For the text-containing cell, return its midpoint in (X, Y) coordinate format. 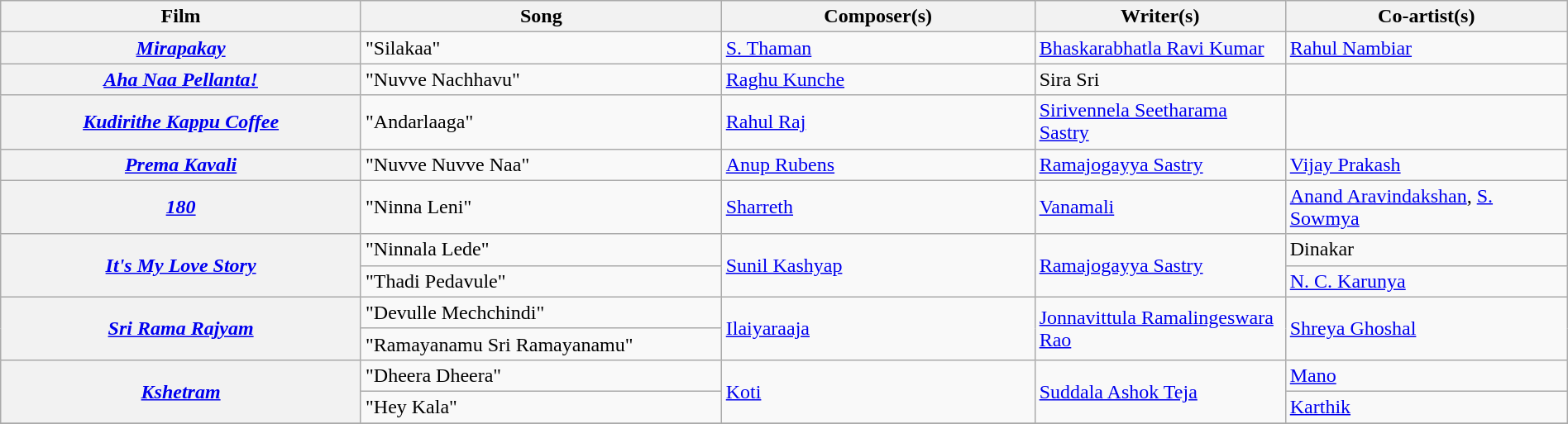
Bhaskarabhatla Ravi Kumar (1159, 48)
Rahul Nambiar (1426, 48)
Mirapakay (181, 48)
Shreya Ghoshal (1426, 328)
Raghu Kunche (878, 79)
"Ninnala Lede" (541, 250)
Dinakar (1426, 250)
Suddala Ashok Teja (1159, 391)
Koti (878, 391)
Jonnavittula Ramalingeswara Rao (1159, 328)
Writer(s) (1159, 17)
Composer(s) (878, 17)
Sunil Kashyap (878, 265)
Prema Kavali (181, 164)
"Ramayanamu Sri Ramayanamu" (541, 344)
"Nuvve Nachhavu" (541, 79)
"Hey Kala" (541, 407)
"Devulle Mechchindi" (541, 312)
Co-artist(s) (1426, 17)
Sirivennela Seetharama Sastry (1159, 122)
Ilaiyaraaja (878, 328)
Rahul Raj (878, 122)
S. Thaman (878, 48)
Sri Rama Rajyam (181, 328)
Kudirithe Kappu Coffee (181, 122)
Film (181, 17)
Vijay Prakash (1426, 164)
Sharreth (878, 207)
"Dheera Dheera" (541, 375)
"Andarlaaga" (541, 122)
Anand Aravindakshan, S. Sowmya (1426, 207)
"Silakaa" (541, 48)
It's My Love Story (181, 265)
Anup Rubens (878, 164)
Karthik (1426, 407)
Kshetram (181, 391)
"Nuvve Nuvve Naa" (541, 164)
Aha Naa Pellanta! (181, 79)
Vanamali (1159, 207)
"Ninna Leni" (541, 207)
Song (541, 17)
180 (181, 207)
"Thadi Pedavule" (541, 281)
N. C. Karunya (1426, 281)
Mano (1426, 375)
Sira Sri (1159, 79)
